Detect which cell encompasses the target text, then output its (X, Y) center coordinate. 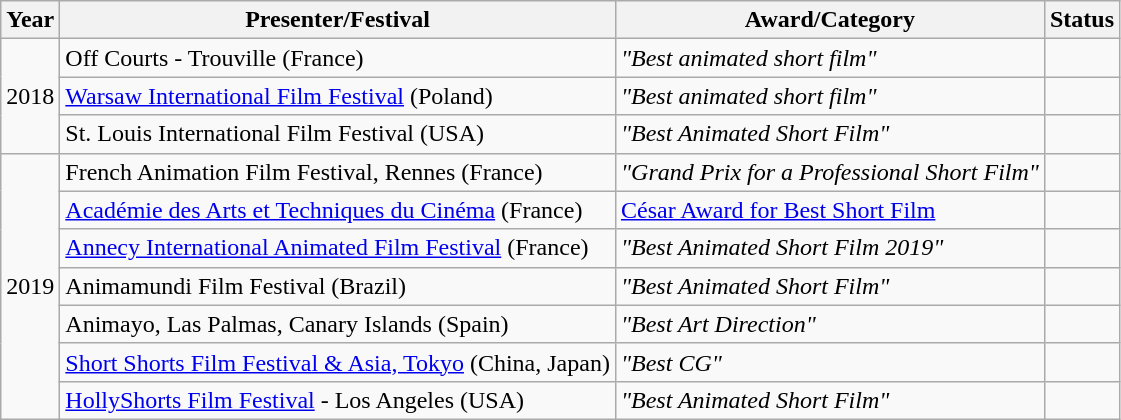
Animayo, Las Palmas, Canary Islands (Spain) (338, 324)
2018 (30, 96)
Animamundi Film Festival (Brazil) (338, 286)
"Grand Prix for a Professional Short Film" (830, 172)
"Best Art Direction" (830, 324)
HollyShorts Film Festival - Los Angeles (USA) (338, 400)
Académie des Arts et Techniques du Cinéma (France) (338, 210)
2019 (30, 286)
"Best Animated Short Film 2019" (830, 248)
French Animation Film Festival, Rennes (France) (338, 172)
Presenter/Festival (338, 20)
Annecy International Animated Film Festival (France) (338, 248)
Status (1082, 20)
César Award for Best Short Film (830, 210)
Warsaw International Film Festival (Poland) (338, 96)
Short Shorts Film Festival & Asia, Tokyo (China, Japan) (338, 362)
"Best CG" (830, 362)
Award/Category (830, 20)
Year (30, 20)
Off Courts - Trouville (France) (338, 58)
St. Louis International Film Festival (USA) (338, 134)
